Search for the cell housing the specified text and yield its [X, Y] center coordinate. 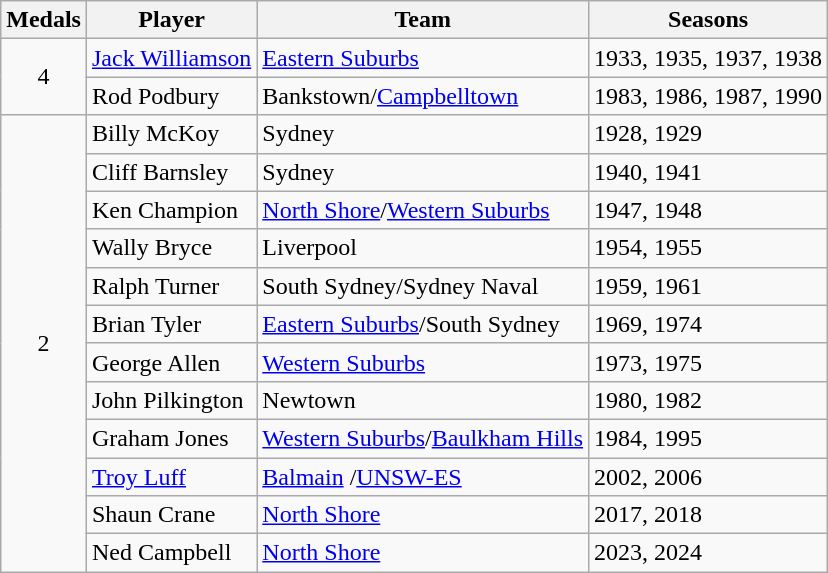
1984, 1995 [708, 438]
Newtown [423, 400]
1980, 1982 [708, 400]
Seasons [708, 20]
Medals [44, 20]
2023, 2024 [708, 553]
Graham Jones [171, 438]
John Pilkington [171, 400]
Team [423, 20]
Wally Bryce [171, 248]
Rod Podbury [171, 96]
Jack Williamson [171, 58]
1947, 1948 [708, 210]
Billy McKoy [171, 134]
Ned Campbell [171, 553]
Cliff Barnsley [171, 172]
4 [44, 77]
1933, 1935, 1937, 1938 [708, 58]
Bankstown/Campbelltown [423, 96]
1940, 1941 [708, 172]
Troy Luff [171, 477]
1973, 1975 [708, 362]
1969, 1974 [708, 324]
Balmain /UNSW-ES [423, 477]
Shaun Crane [171, 515]
George Allen [171, 362]
Liverpool [423, 248]
Brian Tyler [171, 324]
2002, 2006 [708, 477]
Eastern Suburbs [423, 58]
1959, 1961 [708, 286]
South Sydney/Sydney Naval [423, 286]
Eastern Suburbs/South Sydney [423, 324]
Ralph Turner [171, 286]
1954, 1955 [708, 248]
Player [171, 20]
1928, 1929 [708, 134]
2017, 2018 [708, 515]
1983, 1986, 1987, 1990 [708, 96]
2 [44, 344]
Western Suburbs [423, 362]
Western Suburbs/Baulkham Hills [423, 438]
Ken Champion [171, 210]
North Shore/Western Suburbs [423, 210]
